Scan for the cell matching the given text and deliver its [X, Y] coordinate at center. 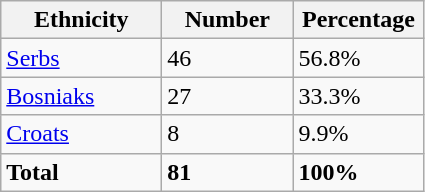
8 [228, 134]
81 [228, 172]
56.8% [358, 58]
Bosniaks [82, 96]
Number [228, 20]
Ethnicity [82, 20]
33.3% [358, 96]
46 [228, 58]
Croats [82, 134]
100% [358, 172]
Percentage [358, 20]
9.9% [358, 134]
27 [228, 96]
Total [82, 172]
Serbs [82, 58]
